Search for the cell housing the specified text and yield its [x, y] center coordinate. 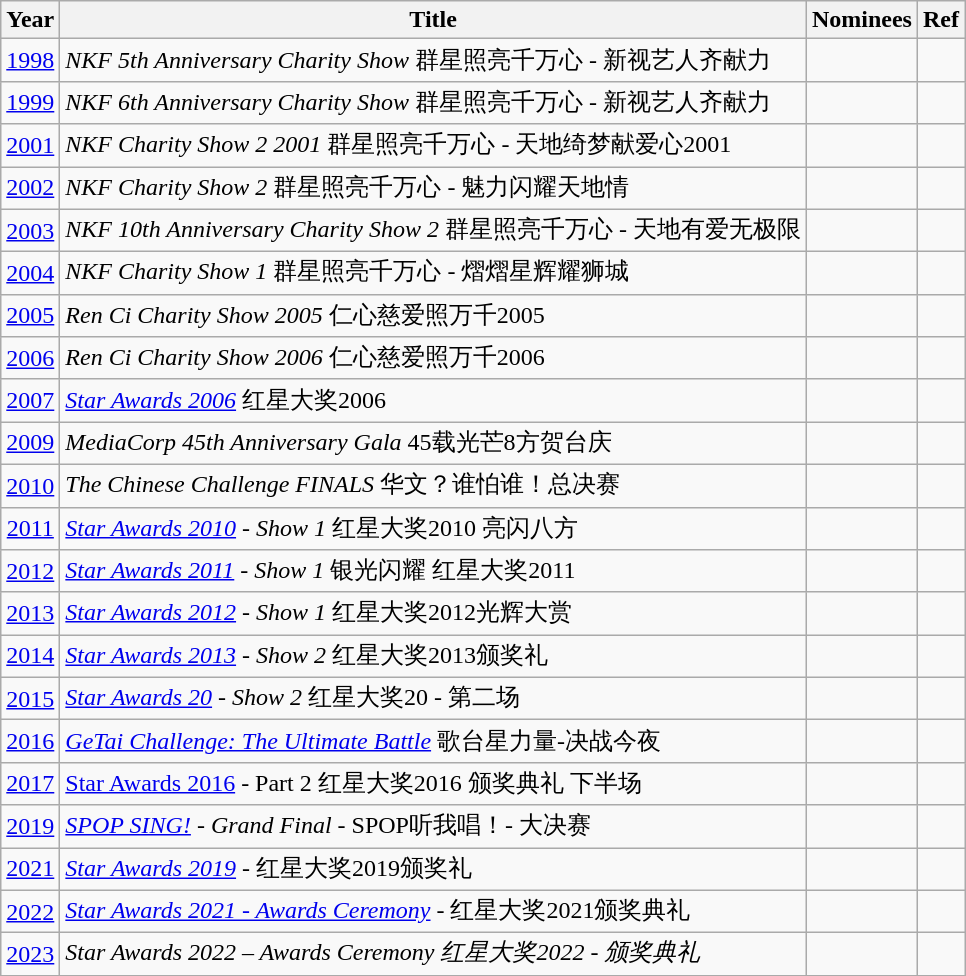
SPOP SING! - Grand Final - SPOP听我唱！- 大决赛 [434, 826]
1998 [30, 60]
2001 [30, 146]
2012 [30, 572]
Star Awards 2016 - Part 2 红星大奖2016 颁奖典礼 下半场 [434, 784]
Star Awards 2021 - Awards Ceremony - 红星大奖2021颁奖典礼 [434, 912]
Star Awards 20 - Show 2 红星大奖20 - 第二场 [434, 698]
2003 [30, 230]
2013 [30, 614]
1999 [30, 102]
Ref [940, 20]
Star Awards 2022 – Awards Ceremony 红星大奖2022 - 颁奖典礼 [434, 954]
2006 [30, 358]
NKF Charity Show 2 2001 群星照亮千万心 - 天地绮梦献爱心2001 [434, 146]
2019 [30, 826]
2005 [30, 316]
2009 [30, 444]
2017 [30, 784]
Star Awards 2012 - Show 1 红星大奖2012光辉大赏 [434, 614]
Nominees [862, 20]
2023 [30, 954]
The Chinese Challenge FINALS 华文？谁怕谁！总决赛 [434, 486]
NKF Charity Show 2 群星照亮千万心 - 魅力闪耀天地情 [434, 188]
2021 [30, 870]
2011 [30, 528]
NKF 6th Anniversary Charity Show 群星照亮千万心 - 新视艺人齐献力 [434, 102]
2014 [30, 656]
2002 [30, 188]
MediaCorp 45th Anniversary Gala 45载光芒8方贺台庆 [434, 444]
Star Awards 2006 红星大奖2006 [434, 400]
NKF Charity Show 1 群星照亮千万心 - 熠熠星辉耀狮城 [434, 274]
2004 [30, 274]
Ren Ci Charity Show 2006 仁心慈爱照万千2006 [434, 358]
Star Awards 2019 - 红星大奖2019颁奖礼 [434, 870]
2010 [30, 486]
Star Awards 2013 - Show 2 红星大奖2013颁奖礼 [434, 656]
Ren Ci Charity Show 2005 仁心慈爱照万千2005 [434, 316]
GeTai Challenge: The Ultimate Battle 歌台星力量-决战今夜 [434, 742]
Title [434, 20]
NKF 10th Anniversary Charity Show 2 群星照亮千万心 - 天地有爱无极限 [434, 230]
Star Awards 2011 - Show 1 银光闪耀 红星大奖2011 [434, 572]
NKF 5th Anniversary Charity Show 群星照亮千万心 - 新视艺人齐献力 [434, 60]
2016 [30, 742]
2015 [30, 698]
2022 [30, 912]
Year [30, 20]
Star Awards 2010 - Show 1 红星大奖2010 亮闪八方 [434, 528]
2007 [30, 400]
